Return the (x, y) coordinate for the center point of the cell that contains the specified text.  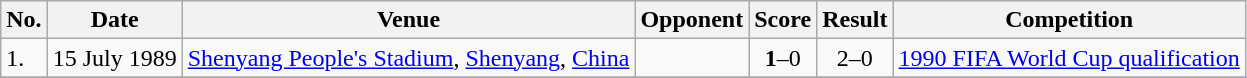
Competition (1069, 20)
Score (783, 20)
1990 FIFA World Cup qualification (1069, 58)
2–0 (855, 58)
Opponent (692, 20)
No. (24, 20)
Shenyang People's Stadium, Shenyang, China (408, 58)
Result (855, 20)
Date (114, 20)
Venue (408, 20)
1. (24, 58)
15 July 1989 (114, 58)
1–0 (783, 58)
